Return (x, y) of the center of cell containing provided text 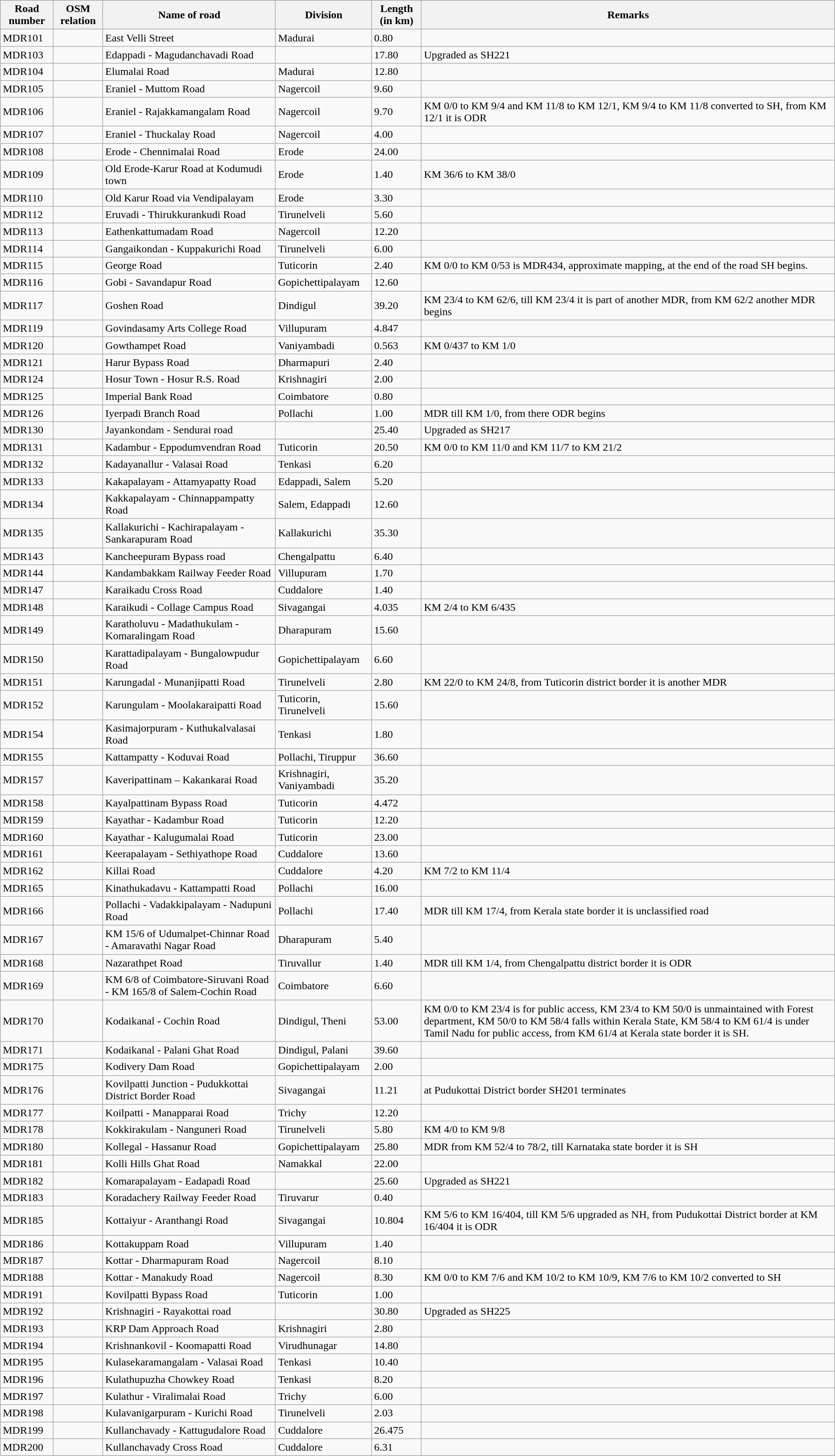
KM 0/437 to KM 1/0 (628, 345)
Imperial Bank Road (189, 396)
KM 0/0 to KM 11/0 and KM 11/7 to KM 21/2 (628, 447)
MDR198 (27, 1413)
26.475 (397, 1430)
MDR181 (27, 1164)
17.80 (397, 55)
Kollegal - Hassanur Road (189, 1147)
Dindigul, Palani (324, 1050)
MDR114 (27, 248)
MDR150 (27, 659)
Division (324, 15)
Kayathar - Kadambur Road (189, 820)
MDR158 (27, 803)
Chengalpattu (324, 556)
Iyerpadi Branch Road (189, 413)
MDR188 (27, 1278)
8.30 (397, 1278)
25.40 (397, 430)
MDR159 (27, 820)
5.40 (397, 940)
Krishnagiri - Rayakottai road (189, 1312)
Dindigul, Theni (324, 1021)
Hosur Town - Hosur R.S. Road (189, 379)
MDR121 (27, 362)
39.20 (397, 306)
East Velli Street (189, 38)
Kodivery Dam Road (189, 1067)
Kulathupuzha Chowkey Road (189, 1379)
Karaikudi - Collage Campus Road (189, 607)
MDR135 (27, 533)
MDR186 (27, 1243)
Remarks (628, 15)
MDR130 (27, 430)
George Road (189, 266)
Kovilpatti Junction - Pudukkottai District Border Road (189, 1090)
Kallakurichi (324, 533)
Eruvadi - Thirukkurankudi Road (189, 214)
MDR191 (27, 1295)
0.563 (397, 345)
4.472 (397, 803)
Kulavanigarpuram - Kurichi Road (189, 1413)
Eraniel - Thuckalay Road (189, 135)
Gobi - Savandapur Road (189, 283)
Dindigul (324, 306)
MDR120 (27, 345)
Kakkapalayam - Chinnappampatty Road (189, 504)
12.80 (397, 72)
Kodaikanal - Cochin Road (189, 1021)
23.00 (397, 837)
Kadayanallur - Valasai Road (189, 464)
Eathenkattumadam Road (189, 231)
Gowthampet Road (189, 345)
53.00 (397, 1021)
36.60 (397, 757)
Kallakurichi - Kachirapalayam - Sankarapuram Road (189, 533)
MDR till KM 1/4, from Chengalpattu district border it is ODR (628, 963)
MDR149 (27, 630)
22.00 (397, 1164)
KM 36/6 to KM 38/0 (628, 175)
MDR113 (27, 231)
MDR till KM 17/4, from Kerala state border it is unclassified road (628, 911)
16.00 (397, 888)
2.03 (397, 1413)
MDR132 (27, 464)
MDR185 (27, 1221)
MDR170 (27, 1021)
MDR119 (27, 329)
Kattampatty - Koduvai Road (189, 757)
Koilpatti - Manapparai Road (189, 1113)
Jayankondam - Sendurai road (189, 430)
MDR162 (27, 871)
14.80 (397, 1345)
39.60 (397, 1050)
MDR126 (27, 413)
MDR200 (27, 1447)
Komarapalayam - Eadapadi Road (189, 1180)
5.80 (397, 1130)
11.21 (397, 1090)
Kinathukadavu - Kattampatti Road (189, 888)
Kayalpattinam Bypass Road (189, 803)
MDR196 (27, 1379)
OSM relation (79, 15)
Kaveripattinam – Kakankarai Road (189, 780)
MDR151 (27, 682)
8.20 (397, 1379)
Namakkal (324, 1164)
KM 23/4 to KM 62/6, till KM 23/4 it is part of another MDR, from KM 62/2 another MDR begins (628, 306)
Karungulam - Moolakaraipatti Road (189, 705)
9.60 (397, 89)
20.50 (397, 447)
MDR192 (27, 1312)
0.40 (397, 1197)
at Pudukottai District border SH201 terminates (628, 1090)
MDR195 (27, 1362)
KM 4/0 to KM 9/8 (628, 1130)
MDR180 (27, 1147)
MDR157 (27, 780)
MDR168 (27, 963)
MDR161 (27, 854)
KM 7/2 to KM 11/4 (628, 871)
Upgraded as SH225 (628, 1312)
KM 0/0 to KM 9/4 and KM 11/8 to KM 12/1, KM 9/4 to KM 11/8 converted to SH, from KM 12/1 it is ODR (628, 111)
MDR148 (27, 607)
Kottar - Dharmapuram Road (189, 1261)
Goshen Road (189, 306)
MDR175 (27, 1067)
1.70 (397, 573)
MDR115 (27, 266)
MDR144 (27, 573)
MDR183 (27, 1197)
3.30 (397, 197)
Kolli Hills Ghat Road (189, 1164)
Kullanchavady - Kattugudalore Road (189, 1430)
MDR116 (27, 283)
MDR103 (27, 55)
MDR194 (27, 1345)
MDR169 (27, 986)
KRP Dam Approach Road (189, 1328)
5.20 (397, 481)
Name of road (189, 15)
4.035 (397, 607)
MDR110 (27, 197)
Kottaiyur - Aranthangi Road (189, 1221)
Kokkirakulam - Nanguneri Road (189, 1130)
KM 6/8 of Coimbatore-Siruvani Road - KM 165/8 of Salem-Cochin Road (189, 986)
10.40 (397, 1362)
MDR171 (27, 1050)
MDR166 (27, 911)
MDR160 (27, 837)
Killai Road (189, 871)
30.80 (397, 1312)
MDR117 (27, 306)
Kottakuppam Road (189, 1243)
Pollachi, Tiruppur (324, 757)
MDR176 (27, 1090)
MDR182 (27, 1180)
Nazarathpet Road (189, 963)
Eraniel - Muttom Road (189, 89)
Dharmapuri (324, 362)
KM 22/0 to KM 24/8, from Tuticorin district border it is another MDR (628, 682)
Karattadipalayam - Bungalowpudur Road (189, 659)
MDR125 (27, 396)
Upgraded as SH217 (628, 430)
Kodaikanal - Palani Ghat Road (189, 1050)
Tiruvarur (324, 1197)
8.10 (397, 1261)
Koradachery Railway Feeder Road (189, 1197)
MDR165 (27, 888)
Old Karur Road via Vendipalayam (189, 197)
MDR152 (27, 705)
Krishnankovil - Koomapatti Road (189, 1345)
MDR101 (27, 38)
MDR193 (27, 1328)
KM 0/0 to KM 0/53 is MDR434, approximate mapping, at the end of the road SH begins. (628, 266)
Erode - Chennimalai Road (189, 152)
Kakapalayam - Attamyapatty Road (189, 481)
KM 15/6 of Udumalpet-Chinnar Road - Amaravathi Nagar Road (189, 940)
Kulasekaramangalam - Valasai Road (189, 1362)
Harur Bypass Road (189, 362)
MDR131 (27, 447)
Pollachi - Vadakkipalayam - Nadupuni Road (189, 911)
Virudhunagar (324, 1345)
Vaniyambadi (324, 345)
Road number (27, 15)
MDR133 (27, 481)
Kayathar - Kalugumalai Road (189, 837)
Karaikadu Cross Road (189, 590)
Krishnagiri, Vaniyambadi (324, 780)
6.40 (397, 556)
35.30 (397, 533)
10.804 (397, 1221)
Salem, Edappadi (324, 504)
MDR147 (27, 590)
Kancheepuram Bypass road (189, 556)
MDR167 (27, 940)
Karungadal - Munanjipatti Road (189, 682)
MDR124 (27, 379)
6.31 (397, 1447)
Kandambakkam Railway Feeder Road (189, 573)
MDR from KM 52/4 to 78/2, till Karnataka state border it is SH (628, 1147)
MDR134 (27, 504)
Kovilpatti Bypass Road (189, 1295)
4.20 (397, 871)
Gangaikondan - Kuppakurichi Road (189, 248)
4.847 (397, 329)
Edappadi - Magudanchavadi Road (189, 55)
Keerapalayam - Sethiyathope Road (189, 854)
Old Erode-Karur Road at Kodumudi town (189, 175)
1.80 (397, 734)
Kadambur - Eppodumvendran Road (189, 447)
MDR105 (27, 89)
4.00 (397, 135)
Eraniel - Rajakkamangalam Road (189, 111)
5.60 (397, 214)
MDR187 (27, 1261)
24.00 (397, 152)
KM 5/6 to KM 16/404, till KM 5/6 upgraded as NH, from Pudukottai District border at KM 16/404 it is ODR (628, 1221)
KM 2/4 to KM 6/435 (628, 607)
MDR154 (27, 734)
35.20 (397, 780)
Elumalai Road (189, 72)
17.40 (397, 911)
Kullanchavady Cross Road (189, 1447)
MDR155 (27, 757)
MDR178 (27, 1130)
25.80 (397, 1147)
MDR106 (27, 111)
MDR104 (27, 72)
MDR197 (27, 1396)
6.20 (397, 464)
Tuticorin, Tirunelveli (324, 705)
KM 0/0 to KM 7/6 and KM 10/2 to KM 10/9, KM 7/6 to KM 10/2 converted to SH (628, 1278)
Karatholuvu - Madathukulam - Komaralingam Road (189, 630)
Edappadi, Salem (324, 481)
Kasimajorpuram - Kuthukalvalasai Road (189, 734)
MDR107 (27, 135)
MDR177 (27, 1113)
Govindasamy Arts College Road (189, 329)
MDR till KM 1/0, from there ODR begins (628, 413)
Kottar - Manakudy Road (189, 1278)
MDR112 (27, 214)
MDR199 (27, 1430)
MDR109 (27, 175)
Length (in km) (397, 15)
MDR108 (27, 152)
13.60 (397, 854)
MDR143 (27, 556)
25.60 (397, 1180)
Kulathur - Viralimalai Road (189, 1396)
9.70 (397, 111)
Tiruvallur (324, 963)
